Find where the given text appears and provide that cell's center as [x, y] coordinate. 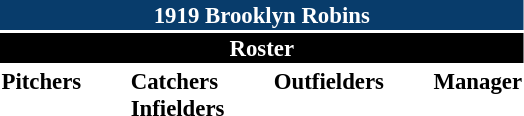
1919 Brooklyn Robins [262, 15]
Roster [262, 48]
